For the text-containing cell, return its midpoint in (X, Y) coordinate format. 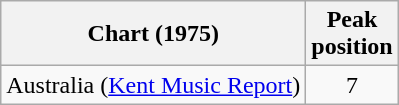
Chart (1975) (154, 34)
Peakposition (352, 34)
7 (352, 85)
Australia (Kent Music Report) (154, 85)
